Output the [X, Y] coordinate of the center of the cell containing the given text.  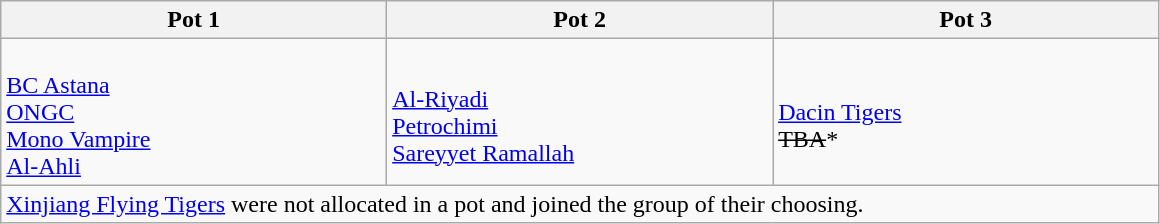
BC Astana ONGC Mono Vampire Al-Ahli [194, 112]
Pot 3 [966, 20]
Pot 2 [580, 20]
Pot 1 [194, 20]
Dacin Tigers TBA* [966, 112]
Xinjiang Flying Tigers were not allocated in a pot and joined the group of their choosing. [580, 204]
Al-Riyadi Petrochimi Sareyyet Ramallah [580, 112]
